Return the (x, y) coordinate for the center point of the cell that contains the specified text.  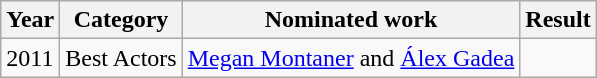
Year (30, 20)
Category (121, 20)
Best Actors (121, 58)
Nominated work (351, 20)
Result (558, 20)
Megan Montaner and Álex Gadea (351, 58)
2011 (30, 58)
